From the cell containing the given text, extract its center point as [X, Y] coordinate. 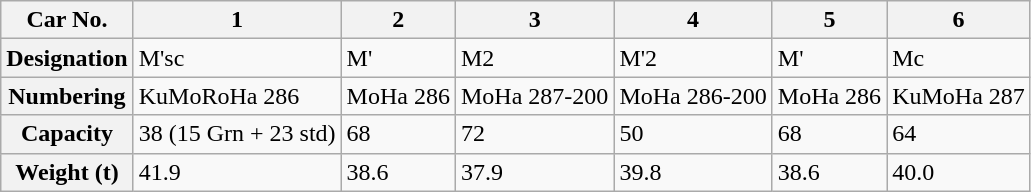
MoHa 287-200 [534, 96]
M2 [534, 58]
Capacity [67, 134]
3 [534, 20]
4 [693, 20]
41.9 [237, 172]
37.9 [534, 172]
Designation [67, 58]
2 [398, 20]
Mc [959, 58]
M'sc [237, 58]
64 [959, 134]
38 (15 Grn + 23 std) [237, 134]
Numbering [67, 96]
1 [237, 20]
5 [829, 20]
Car No. [67, 20]
50 [693, 134]
72 [534, 134]
KuMoRoHa 286 [237, 96]
39.8 [693, 172]
MoHa 286-200 [693, 96]
40.0 [959, 172]
M'2 [693, 58]
KuMoHa 287 [959, 96]
Weight (t) [67, 172]
6 [959, 20]
